From the cell containing the given text, extract its center point as [x, y] coordinate. 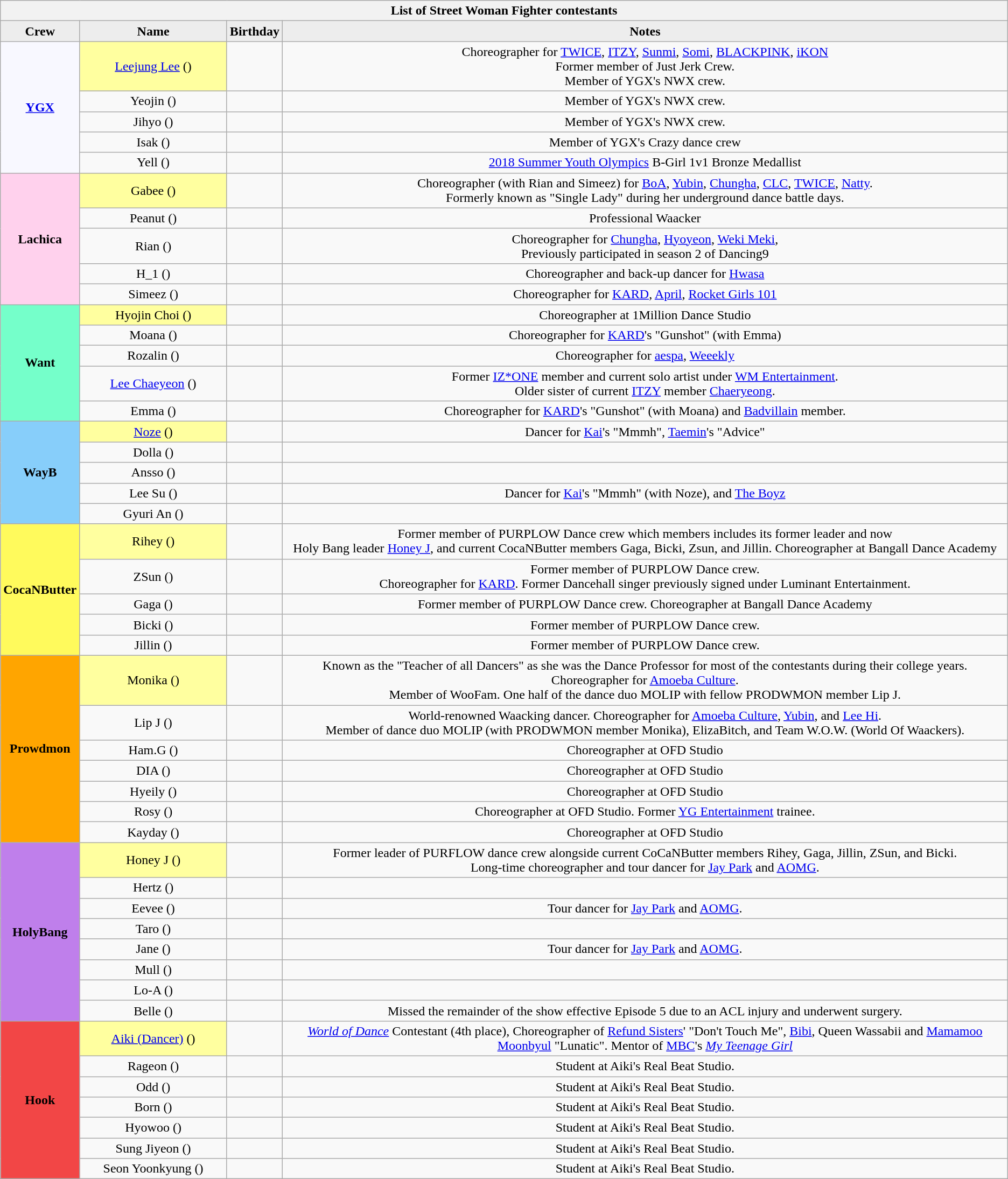
Choreographer for aespa, Weeekly [645, 356]
Notes [645, 31]
Mull () [153, 970]
Aiki (Dancer) () [153, 1038]
Choreographer for KARD's "Gunshot" (with Emma) [645, 335]
Hyeily () [153, 791]
Crew [40, 31]
Peanut () [153, 218]
YGX [40, 107]
Born () [153, 1107]
Lip J () [153, 722]
Former member of PURPLOW Dance crew. Choreographer for KARD. Former Dancehall singer previously signed under Luminant Entertainment. [645, 576]
Choreographer and back-up dancer for Hwasa [645, 273]
Odd () [153, 1087]
Emma () [153, 411]
Hertz () [153, 888]
Noze () [153, 432]
Want [40, 363]
Name [153, 31]
List of Street Woman Fighter contestants [504, 11]
Honey J () [153, 860]
Lee Chaeyeon () [153, 383]
Jane () [153, 949]
Professional Waacker [645, 218]
Gabee () [153, 191]
CocaNButter [40, 589]
Member of YGX's Crazy dance crew [645, 142]
Belle () [153, 1010]
ZSun () [153, 576]
DIA () [153, 771]
Hyojin Choi () [153, 315]
Choreographer for KARD, April, Rocket Girls 101 [645, 294]
Rageon () [153, 1066]
HolyBang [40, 932]
Ham.G () [153, 750]
Lachica [40, 238]
WayB [40, 473]
Eevee () [153, 908]
Simeez () [153, 294]
Taro () [153, 929]
H_1 () [153, 273]
Ansso () [153, 473]
Isak () [153, 142]
Leejung Lee () [153, 66]
Gaga () [153, 604]
Rian () [153, 245]
2018 Summer Youth Olympics B-Girl 1v1 Bronze Medallist [645, 163]
Rozalin () [153, 356]
Missed the remainder of the show effective Episode 5 due to an ACL injury and underwent surgery. [645, 1010]
Choreographer for KARD's "Gunshot" (with Moana) and Badvillain member. [645, 411]
Choreographer for Chungha, Hyoyeon, Weki Meki, Previously participated in season 2 of Dancing9 [645, 245]
Rihey () [153, 542]
Choreographer at 1Million Dance Studio [645, 315]
Lee Su () [153, 493]
Lo-A () [153, 990]
Yeojin () [153, 101]
Prowdmon [40, 748]
Sung Jiyeon () [153, 1148]
Choreographer for TWICE, ITZY, Sunmi, Somi, BLACKPINK, iKON Former member of Just Jerk Crew. Member of YGX's NWX crew. [645, 66]
Kayday () [153, 832]
Gyuri An () [153, 514]
Former IZ*ONE member and current solo artist under WM Entertainment.Older sister of current ITZY member Chaeryeong. [645, 383]
Hook [40, 1099]
Jihyo () [153, 122]
Bicki () [153, 624]
Hyowoo () [153, 1128]
Yell () [153, 163]
Jillin () [153, 645]
Moana () [153, 335]
Dancer for Kai's "Mmmh", Taemin's "Advice" [645, 432]
Former member of PURPLOW Dance crew. Choreographer at Bangall Dance Academy [645, 604]
Rosy () [153, 812]
Seon Yoonkyung () [153, 1169]
Birthday [254, 31]
Choreographer at OFD Studio. Former YG Entertainment trainee. [645, 812]
Monika () [153, 680]
Dancer for Kai's "Mmmh" (with Noze), and The Boyz [645, 493]
Dolla () [153, 452]
